Capture the cell that displays the provided text and extract its (X, Y) central coordinate. 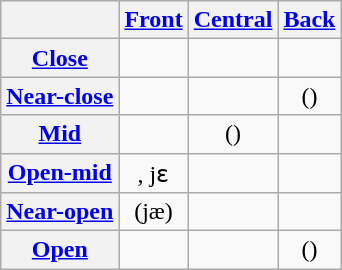
Near-close (60, 96)
Open (60, 250)
Front (154, 20)
Central (233, 20)
Close (60, 58)
Open-mid (60, 173)
Mid (60, 134)
Near-open (60, 212)
, jɛ (154, 173)
(jæ) (154, 212)
Back (310, 20)
